Locate the cell with the specified text and output its [X, Y] center coordinate. 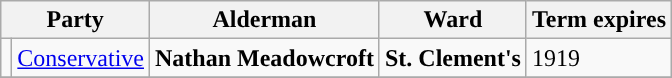
Alderman [265, 20]
Ward [452, 20]
Term expires [598, 20]
Conservative [81, 58]
1919 [598, 58]
Party [76, 20]
St. Clement's [452, 58]
Nathan Meadowcroft [265, 58]
